Provide the (x, y) coordinate of the cell's center where the given text is located.  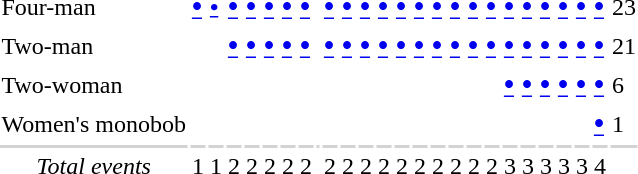
1 (624, 124)
6 (624, 85)
21 (624, 46)
Two-man (94, 46)
Two-woman (94, 85)
Women's monobob (94, 124)
